From the cell containing the given text, extract its center point as [X, Y] coordinate. 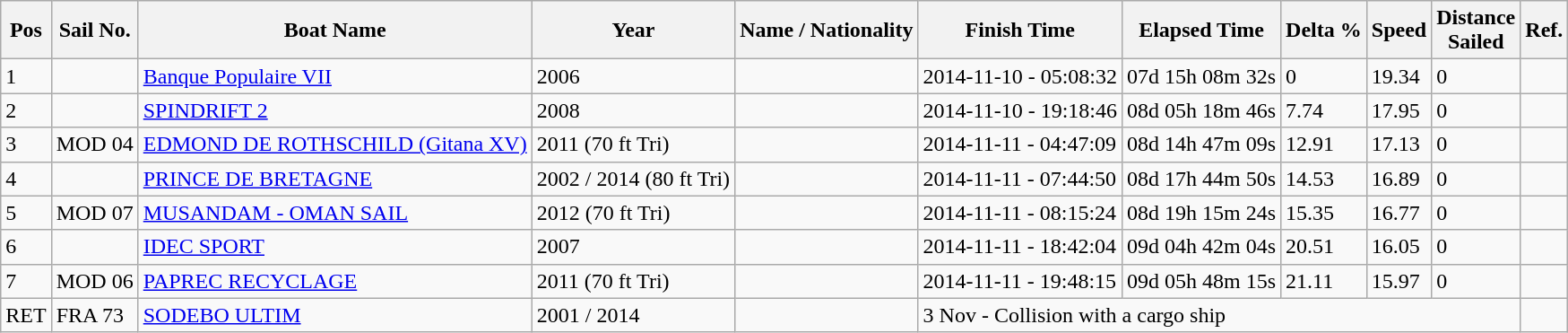
Year [633, 31]
2014-11-10 - 05:08:32 [1020, 76]
PRINCE DE BRETAGNE [335, 179]
Elapsed Time [1201, 31]
16.89 [1399, 179]
SODEBO ULTIM [335, 315]
SPINDRIFT 2 [335, 110]
14.53 [1324, 179]
EDMOND DE ROTHSCHILD (Gitana XV) [335, 145]
2014-11-11 - 04:47:09 [1020, 145]
07d 15h 08m 32s [1201, 76]
17.13 [1399, 145]
6 [26, 247]
Delta % [1324, 31]
08d 14h 47m 09s [1201, 145]
16.77 [1399, 213]
FRA 73 [95, 315]
2002 / 2014 (80 ft Tri) [633, 179]
08d 19h 15m 24s [1201, 213]
2 [26, 110]
MUSANDAM - OMAN SAIL [335, 213]
2014-11-11 - 19:48:15 [1020, 281]
09d 04h 42m 04s [1201, 247]
19.34 [1399, 76]
4 [26, 179]
17.95 [1399, 110]
2008 [633, 110]
15.97 [1399, 281]
21.11 [1324, 281]
Banque Populaire VII [335, 76]
RET [26, 315]
2014-11-11 - 18:42:04 [1020, 247]
Ref. [1544, 31]
Finish Time [1020, 31]
12.91 [1324, 145]
3 Nov - Collision with a cargo ship [1219, 315]
IDEC SPORT [335, 247]
Name / Nationality [827, 31]
PAPREC RECYCLAGE [335, 281]
Distance Sailed [1476, 31]
Sail No. [95, 31]
Boat Name [335, 31]
5 [26, 213]
2012 (70 ft Tri) [633, 213]
2007 [633, 247]
MOD 06 [95, 281]
MOD 04 [95, 145]
08d 05h 18m 46s [1201, 110]
2001 / 2014 [633, 315]
2006 [633, 76]
2014-11-11 - 07:44:50 [1020, 179]
MOD 07 [95, 213]
Pos [26, 31]
20.51 [1324, 247]
7.74 [1324, 110]
2014-11-10 - 19:18:46 [1020, 110]
15.35 [1324, 213]
2014-11-11 - 08:15:24 [1020, 213]
16.05 [1399, 247]
7 [26, 281]
3 [26, 145]
Speed [1399, 31]
09d 05h 48m 15s [1201, 281]
1 [26, 76]
08d 17h 44m 50s [1201, 179]
